Capture the cell that displays the provided text and extract its (x, y) central coordinate. 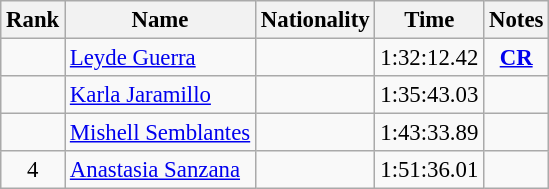
Karla Jaramillo (160, 95)
CR (516, 58)
1:32:12.42 (430, 58)
Name (160, 20)
Leyde Guerra (160, 58)
1:51:36.01 (430, 170)
Mishell Semblantes (160, 133)
Notes (516, 20)
1:43:33.89 (430, 133)
4 (33, 170)
Nationality (314, 20)
1:35:43.03 (430, 95)
Anastasia Sanzana (160, 170)
Time (430, 20)
Rank (33, 20)
